Identify which cell holds the provided text, then report its [x, y] central coordinate. 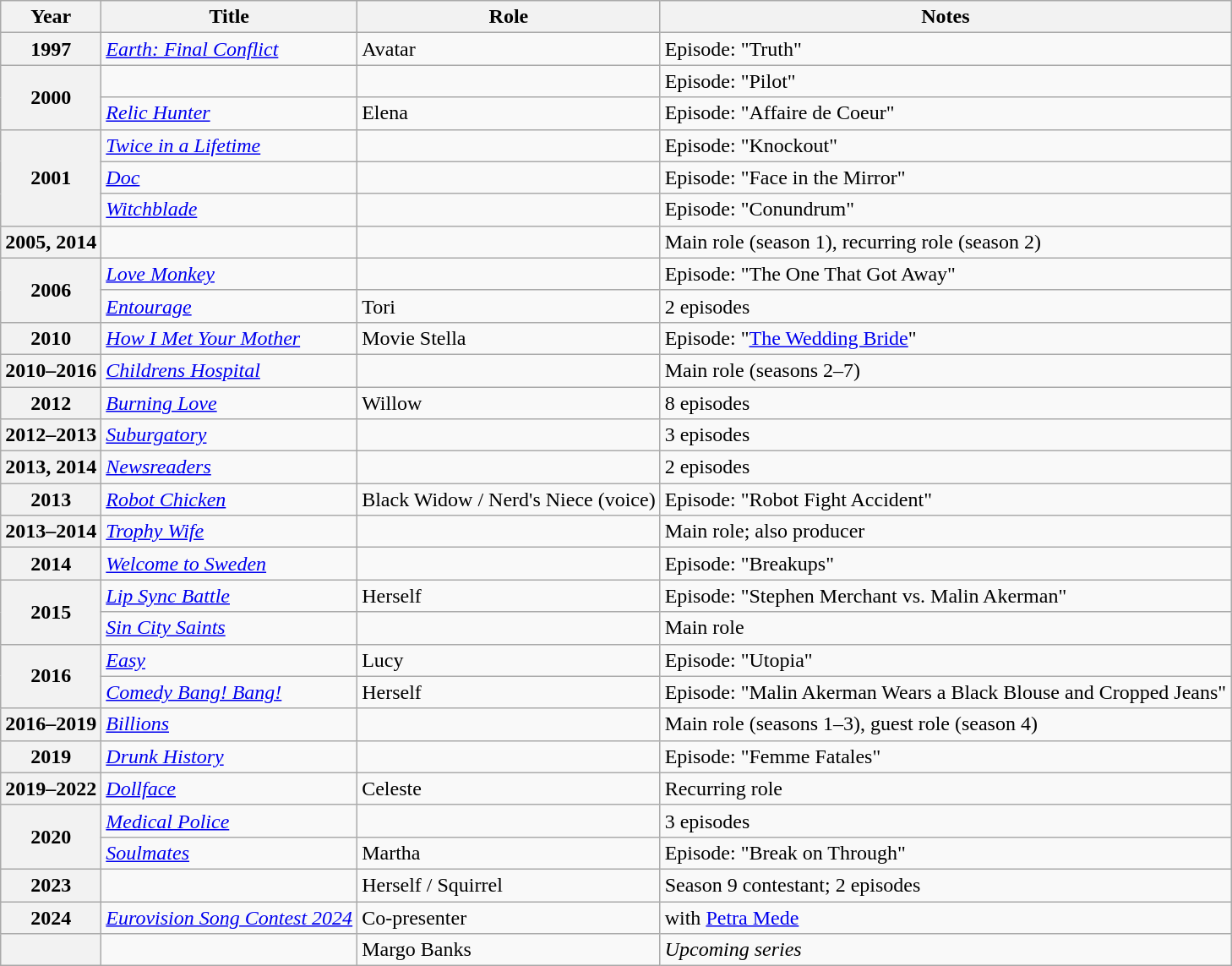
Comedy Bang! Bang! [230, 692]
2001 [51, 177]
Notes [945, 17]
2010 [51, 338]
Doc [230, 177]
Celeste [509, 789]
Lip Sync Battle [230, 596]
Childrens Hospital [230, 370]
Episode: "Malin Akerman Wears a Black Blouse and Cropped Jeans" [945, 692]
Newsreaders [230, 467]
Entourage [230, 306]
Main role (seasons 2–7) [945, 370]
2013 [51, 499]
Co-presenter [509, 917]
Billions [230, 724]
Movie Stella [509, 338]
How I Met Your Mother [230, 338]
2005, 2014 [51, 242]
Episode: "Breakups" [945, 564]
Relic Hunter [230, 113]
with Petra Mede [945, 917]
Martha [509, 853]
2012 [51, 403]
Episode: "Femme Fatales" [945, 756]
Episode: "Conundrum" [945, 210]
2019–2022 [51, 789]
Title [230, 17]
Burning Love [230, 403]
Medical Police [230, 821]
Episode: "Pilot" [945, 81]
Episode: "Break on Through" [945, 853]
2023 [51, 885]
Trophy Wife [230, 532]
2016 [51, 676]
Eurovision Song Contest 2024 [230, 917]
Easy [230, 660]
Elena [509, 113]
2019 [51, 756]
Upcoming series [945, 950]
Earth: Final Conflict [230, 49]
Avatar [509, 49]
Suburgatory [230, 435]
2016–2019 [51, 724]
Herself / Squirrel [509, 885]
Season 9 contestant; 2 episodes [945, 885]
Episode: "The One That Got Away" [945, 274]
Episode: "Utopia" [945, 660]
Dollface [230, 789]
Main role [945, 628]
Episode: "The Wedding Bride" [945, 338]
Witchblade [230, 210]
1997 [51, 49]
Tori [509, 306]
Main role; also producer [945, 532]
Lucy [509, 660]
2014 [51, 564]
Soulmates [230, 853]
2024 [51, 917]
Main role (seasons 1–3), guest role (season 4) [945, 724]
Episode: "Affaire de Coeur" [945, 113]
Year [51, 17]
Role [509, 17]
Love Monkey [230, 274]
2013, 2014 [51, 467]
Margo Banks [509, 950]
Drunk History [230, 756]
2000 [51, 97]
Welcome to Sweden [230, 564]
Twice in a Lifetime [230, 145]
2020 [51, 837]
Episode: "Robot Fight Accident" [945, 499]
Recurring role [945, 789]
2013–2014 [51, 532]
2006 [51, 290]
Episode: "Face in the Mirror" [945, 177]
2012–2013 [51, 435]
Main role (season 1), recurring role (season 2) [945, 242]
Black Widow / Nerd's Niece (voice) [509, 499]
Robot Chicken [230, 499]
Episode: "Stephen Merchant vs. Malin Akerman" [945, 596]
2010–2016 [51, 370]
Willow [509, 403]
2015 [51, 612]
Sin City Saints [230, 628]
Episode: "Truth" [945, 49]
Episode: "Knockout" [945, 145]
8 episodes [945, 403]
